Detect which cell encompasses the target text, then output its (X, Y) center coordinate. 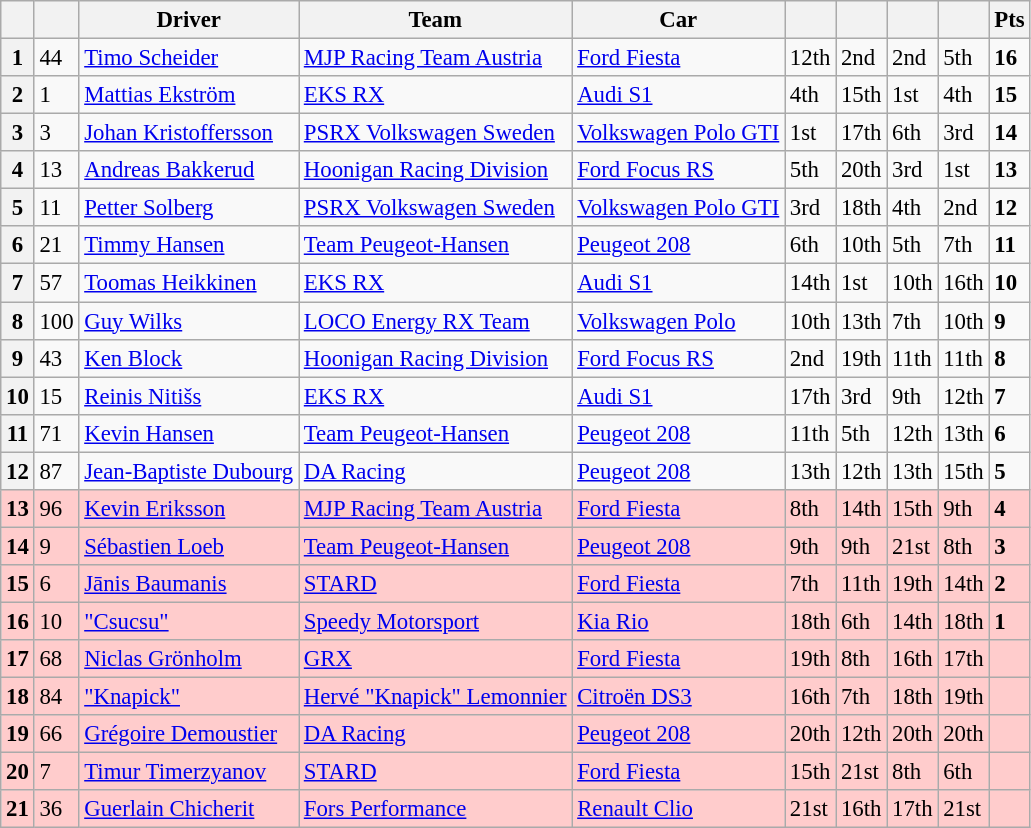
Timmy Hansen (189, 245)
Ken Block (189, 358)
44 (56, 58)
Timur Timerzyanov (189, 772)
57 (56, 283)
Team (434, 20)
LOCO Energy RX Team (434, 321)
43 (56, 358)
Kevin Hansen (189, 433)
Timo Scheider (189, 58)
Jānis Baumanis (189, 584)
Volkswagen Polo (678, 321)
"Csucsu" (189, 621)
Reinis Nitišs (189, 396)
Toomas Heikkinen (189, 283)
Guy Wilks (189, 321)
20 (18, 772)
36 (56, 809)
Johan Kristoffersson (189, 133)
"Knapick" (189, 697)
18 (18, 697)
Car (678, 20)
Jean-Baptiste Dubourg (189, 471)
Mattias Ekström (189, 95)
71 (56, 433)
Citroën DS3 (678, 697)
66 (56, 734)
GRX (434, 659)
87 (56, 471)
96 (56, 509)
100 (56, 321)
Niclas Grönholm (189, 659)
Kia Rio (678, 621)
19 (18, 734)
Fors Performance (434, 809)
Kevin Eriksson (189, 509)
Speedy Motorsport (434, 621)
Pts (1010, 20)
Andreas Bakkerud (189, 170)
Driver (189, 20)
Sébastien Loeb (189, 546)
Guerlain Chicherit (189, 809)
Renault Clio (678, 809)
68 (56, 659)
84 (56, 697)
Hervé "Knapick" Lemonnier (434, 697)
Petter Solberg (189, 208)
Grégoire Demoustier (189, 734)
17 (18, 659)
